Pinpoint the cell where the given text exists, returning its (X, Y) midpoint coordinate. 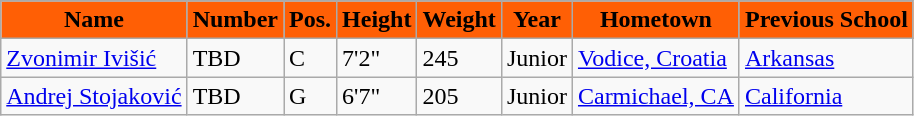
Hometown (656, 20)
Previous School (826, 20)
Carmichael, CA (656, 96)
Weight (459, 20)
California (826, 96)
Name (94, 20)
Vodice, Croatia (656, 58)
Height (377, 20)
Andrej Stojaković (94, 96)
Pos. (310, 20)
Number (235, 20)
G (310, 96)
7'2" (377, 58)
6'7" (377, 96)
205 (459, 96)
Year (536, 20)
245 (459, 58)
Arkansas (826, 58)
Zvonimir Ivišić (94, 58)
C (310, 58)
